Locate the cell with the specified text and output its [x, y] center coordinate. 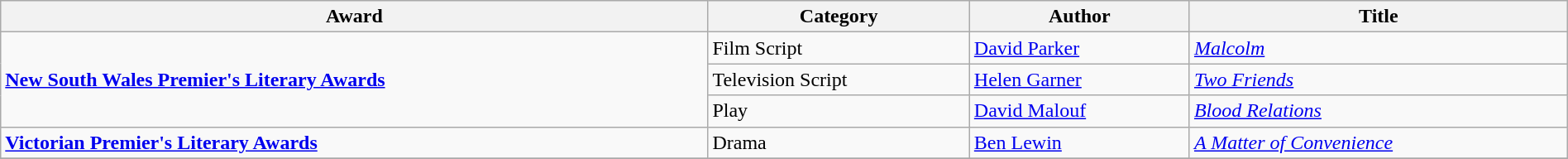
Malcolm [1378, 48]
Title [1378, 17]
New South Wales Premier's Literary Awards [354, 79]
Award [354, 17]
Film Script [839, 48]
Ben Lewin [1079, 142]
Drama [839, 142]
Helen Garner [1079, 79]
Two Friends [1378, 79]
Blood Relations [1378, 111]
Victorian Premier's Literary Awards [354, 142]
David Parker [1079, 48]
A Matter of Convenience [1378, 142]
David Malouf [1079, 111]
Author [1079, 17]
Television Script [839, 79]
Play [839, 111]
Category [839, 17]
